Return (X, Y) of the center of cell containing provided text 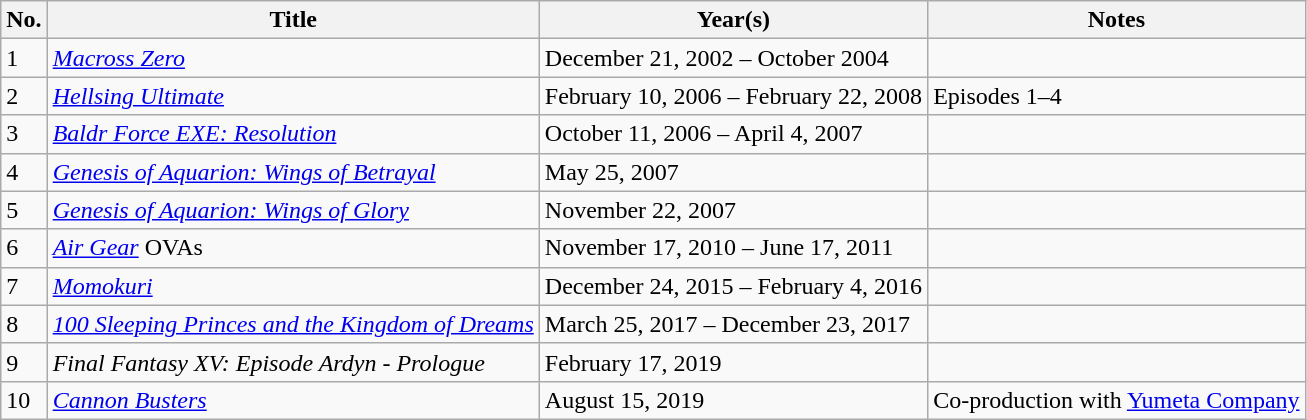
6 (24, 248)
Notes (1116, 20)
Co-production with Yumeta Company (1116, 400)
Episodes 1–4 (1116, 96)
Macross Zero (293, 58)
7 (24, 286)
Momokuri (293, 286)
Baldr Force EXE: Resolution (293, 134)
February 17, 2019 (733, 362)
Genesis of Aquarion: Wings of Glory (293, 210)
Air Gear OVAs (293, 248)
No. (24, 20)
Cannon Busters (293, 400)
Title (293, 20)
May 25, 2007 (733, 172)
9 (24, 362)
March 25, 2017 – December 23, 2017 (733, 324)
100 Sleeping Princes and the Kingdom of Dreams (293, 324)
1 (24, 58)
8 (24, 324)
Hellsing Ultimate (293, 96)
5 (24, 210)
November 17, 2010 – June 17, 2011 (733, 248)
10 (24, 400)
2 (24, 96)
August 15, 2019 (733, 400)
3 (24, 134)
December 21, 2002 – October 2004 (733, 58)
4 (24, 172)
Genesis of Aquarion: Wings of Betrayal (293, 172)
December 24, 2015 – February 4, 2016 (733, 286)
February 10, 2006 – February 22, 2008 (733, 96)
October 11, 2006 – April 4, 2007 (733, 134)
Year(s) (733, 20)
November 22, 2007 (733, 210)
Final Fantasy XV: Episode Ardyn - Prologue (293, 362)
